Extract the (x, y) coordinate from the center of the cell holding the provided text.  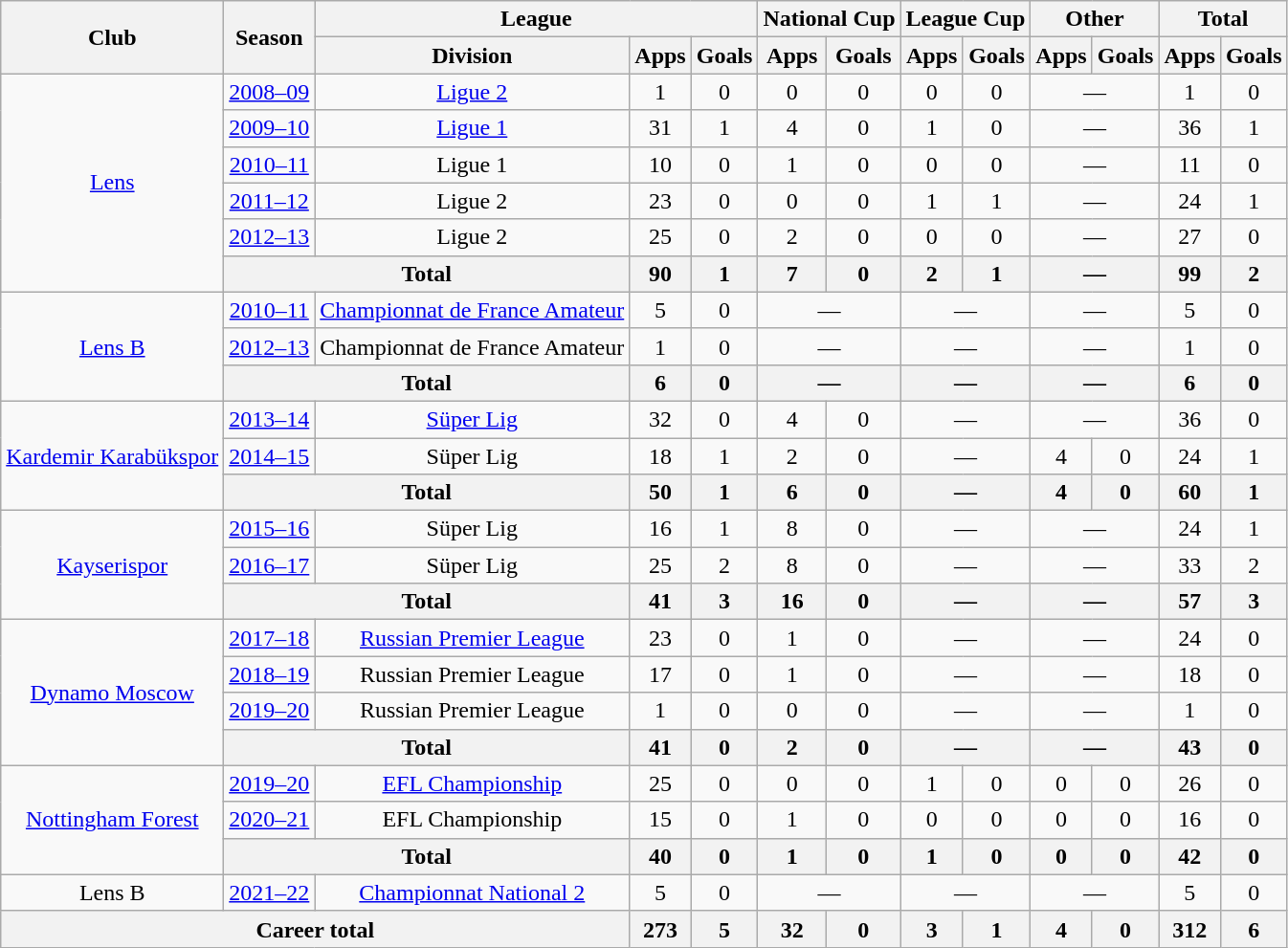
2009–10 (270, 128)
League (536, 19)
43 (1189, 747)
15 (660, 820)
2021–22 (270, 893)
40 (660, 856)
7 (792, 274)
2011–12 (270, 201)
Dynamo Moscow (113, 693)
99 (1189, 274)
27 (1189, 237)
2008–09 (270, 92)
11 (1189, 165)
17 (660, 674)
Other (1095, 19)
Nottingham Forest (113, 820)
90 (660, 274)
Season (270, 37)
312 (1189, 929)
33 (1189, 565)
2016–17 (270, 565)
2018–19 (270, 674)
Kardemir Karabükspor (113, 455)
2014–15 (270, 456)
Kayserispor (113, 565)
10 (660, 165)
60 (1189, 493)
Career total (316, 929)
2013–14 (270, 419)
League Cup (966, 19)
50 (660, 493)
57 (1189, 602)
273 (660, 929)
31 (660, 128)
2017–18 (270, 638)
26 (1189, 783)
2015–16 (270, 529)
Club (113, 37)
Championnat National 2 (473, 893)
Division (473, 55)
42 (1189, 856)
2020–21 (270, 820)
National Cup (829, 19)
Lens (113, 183)
